Provide the (x, y) coordinate of the cell's center where the given text is located.  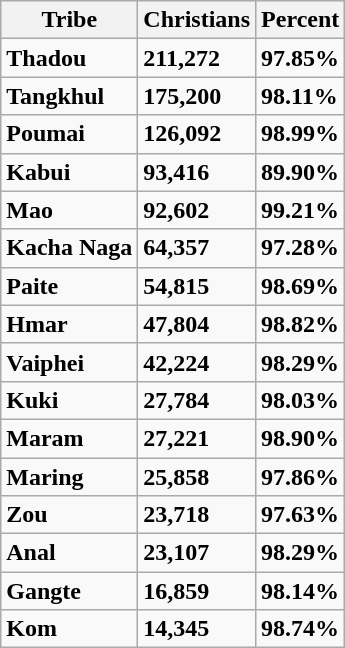
Anal (70, 553)
98.69% (300, 286)
175,200 (197, 96)
Mao (70, 210)
Tribe (70, 20)
89.90% (300, 172)
Maram (70, 438)
Percent (300, 20)
Paite (70, 286)
93,416 (197, 172)
Tangkhul (70, 96)
25,858 (197, 477)
98.90% (300, 438)
98.03% (300, 400)
16,859 (197, 591)
27,221 (197, 438)
Poumai (70, 134)
92,602 (197, 210)
98.82% (300, 324)
Gangte (70, 591)
47,804 (197, 324)
Kabui (70, 172)
Thadou (70, 58)
Christians (197, 20)
126,092 (197, 134)
97.63% (300, 515)
Kom (70, 629)
27,784 (197, 400)
98.74% (300, 629)
42,224 (197, 362)
97.28% (300, 248)
97.85% (300, 58)
Kuki (70, 400)
23,107 (197, 553)
Kacha Naga (70, 248)
14,345 (197, 629)
54,815 (197, 286)
64,357 (197, 248)
23,718 (197, 515)
98.14% (300, 591)
Zou (70, 515)
98.11% (300, 96)
Maring (70, 477)
211,272 (197, 58)
97.86% (300, 477)
99.21% (300, 210)
98.99% (300, 134)
Hmar (70, 324)
Vaiphei (70, 362)
